Return (X, Y) of the center of cell containing provided text 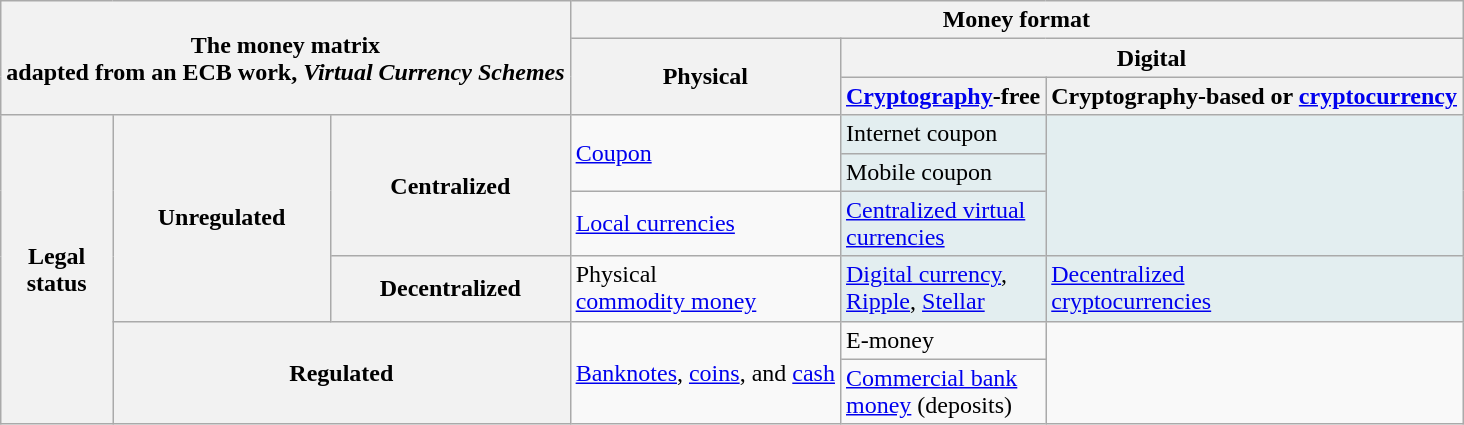
Physical (705, 77)
Digital (1151, 58)
Centralized (451, 186)
E-money (942, 340)
Mobile coupon (942, 172)
Unregulated (222, 218)
Decentralized (451, 288)
Banknotes, coins, and cash (705, 372)
Digital currency,Ripple, Stellar (942, 288)
Internet coupon (942, 134)
Local currencies (705, 224)
Cryptography-based or cryptocurrency (1254, 96)
Decentralizedcryptocurrencies (1254, 288)
Commercial bankmoney (deposits) (942, 392)
Money format (1016, 20)
The money matrixadapted from an ECB work, Virtual Currency Schemes (286, 58)
Centralized virtualcurrencies (942, 224)
Regulated (342, 372)
Coupon (705, 153)
Physicalcommodity money (705, 288)
Legalstatus (57, 270)
Cryptography-free (942, 96)
